For the text-containing cell, return its midpoint in [x, y] coordinate format. 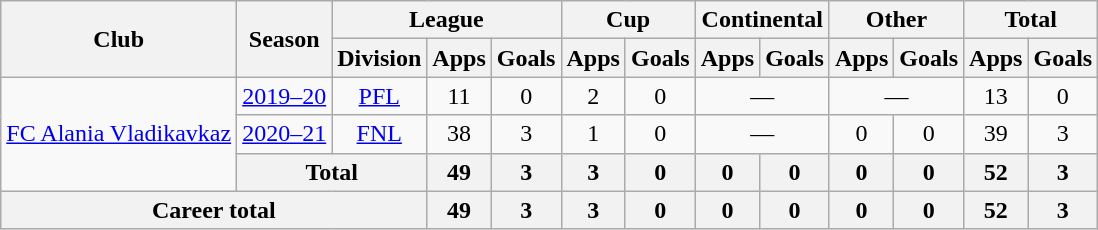
11 [459, 96]
2 [593, 96]
Cup [628, 20]
Continental [762, 20]
2019–20 [284, 96]
FNL [380, 134]
38 [459, 134]
League [446, 20]
13 [996, 96]
Division [380, 58]
Club [119, 39]
Other [896, 20]
2020–21 [284, 134]
Career total [214, 210]
Season [284, 39]
PFL [380, 96]
FC Alania Vladikavkaz [119, 134]
39 [996, 134]
1 [593, 134]
